Search for the cell housing the specified text and yield its [x, y] center coordinate. 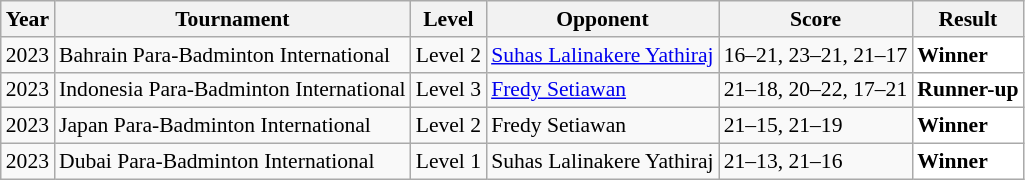
Year [28, 19]
Level [448, 19]
Tournament [232, 19]
Opponent [602, 19]
21–13, 21–16 [816, 162]
Japan Para-Badminton International [232, 126]
Runner-up [968, 90]
Bahrain Para-Badminton International [232, 55]
Level 1 [448, 162]
Result [968, 19]
Indonesia Para-Badminton International [232, 90]
Score [816, 19]
21–18, 20–22, 17–21 [816, 90]
21–15, 21–19 [816, 126]
Level 3 [448, 90]
16–21, 23–21, 21–17 [816, 55]
Dubai Para-Badminton International [232, 162]
